Determine the [x, y] coordinate at the center of the cell enclosing the given text.  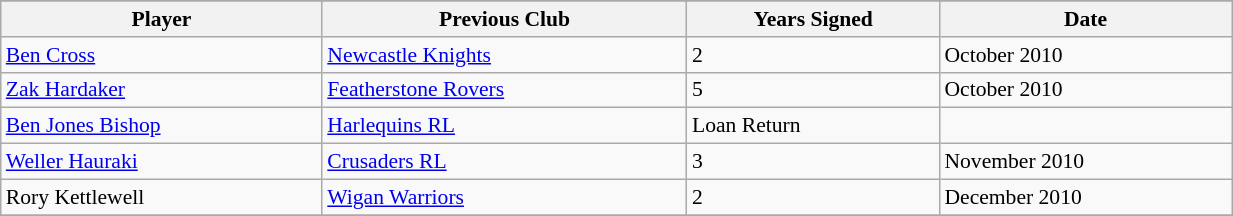
November 2010 [1085, 162]
Ben Jones Bishop [162, 126]
Featherstone Rovers [504, 90]
Loan Return [813, 126]
December 2010 [1085, 197]
Newcastle Knights [504, 55]
Rory Kettlewell [162, 197]
Harlequins RL [504, 126]
Player [162, 19]
Years Signed [813, 19]
Weller Hauraki [162, 162]
3 [813, 162]
5 [813, 90]
Crusaders RL [504, 162]
Ben Cross [162, 55]
Date [1085, 19]
Wigan Warriors [504, 197]
Zak Hardaker [162, 90]
Previous Club [504, 19]
